Locate the cell with the specified text and output its [X, Y] center coordinate. 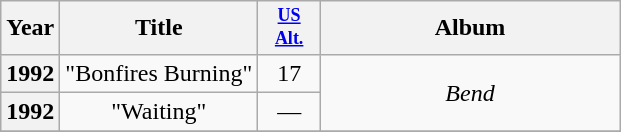
Bend [470, 92]
"Bonfires Burning" [159, 73]
"Waiting" [159, 111]
Year [30, 28]
— [290, 111]
Album [470, 28]
Title [159, 28]
17 [290, 73]
USAlt. [290, 28]
